Determine the (X, Y) coordinate at the center of the cell enclosing the given text.  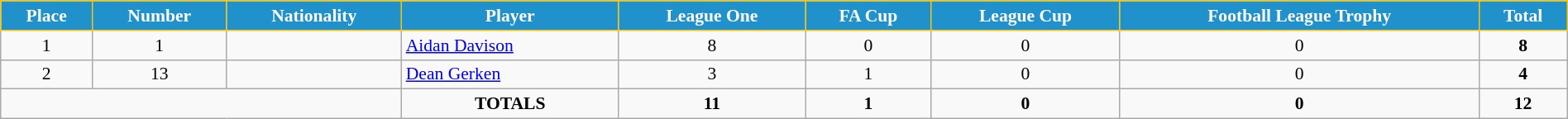
Dean Gerken (510, 74)
Football League Trophy (1299, 16)
Player (510, 16)
FA Cup (868, 16)
11 (712, 104)
League Cup (1025, 16)
13 (160, 74)
3 (712, 74)
Nationality (314, 16)
12 (1523, 104)
4 (1523, 74)
Number (160, 16)
TOTALS (510, 104)
Total (1523, 16)
League One (712, 16)
Place (46, 16)
Aidan Davison (510, 45)
2 (46, 74)
